Find where the given text appears and provide that cell's center as (X, Y) coordinate. 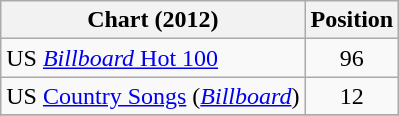
US Country Songs (Billboard) (153, 96)
Chart (2012) (153, 20)
Position (352, 20)
US Billboard Hot 100 (153, 58)
96 (352, 58)
12 (352, 96)
